Detect which cell encompasses the target text, then output its (X, Y) center coordinate. 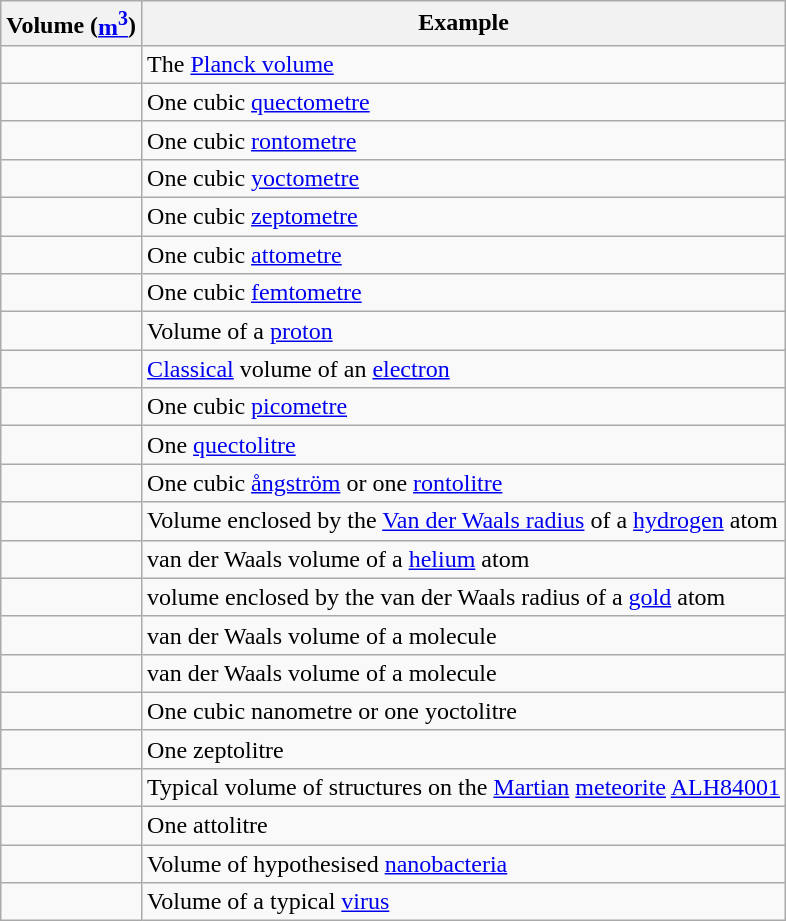
Volume of a typical virus (464, 902)
One cubic zeptometre (464, 217)
One cubic attometre (464, 255)
volume enclosed by the van der Waals radius of a gold atom (464, 597)
van der Waals volume of a helium atom (464, 559)
Example (464, 24)
One quectolitre (464, 445)
One cubic rontometre (464, 140)
One cubic quectometre (464, 102)
Volume of hypothesised nanobacteria (464, 864)
One attolitre (464, 826)
Classical volume of an electron (464, 369)
One cubic nanometre or one yoctolitre (464, 711)
The Planck volume (464, 64)
Volume (m3) (72, 24)
One zeptolitre (464, 749)
One cubic femtometre (464, 293)
One cubic yoctometre (464, 178)
One cubic picometre (464, 407)
Typical volume of structures on the Martian meteorite ALH84001 (464, 787)
One cubic ångström or one rontolitre (464, 483)
Volume of a proton (464, 331)
Volume enclosed by the Van der Waals radius of a hydrogen atom (464, 521)
